For the text-containing cell, return its midpoint in (x, y) coordinate format. 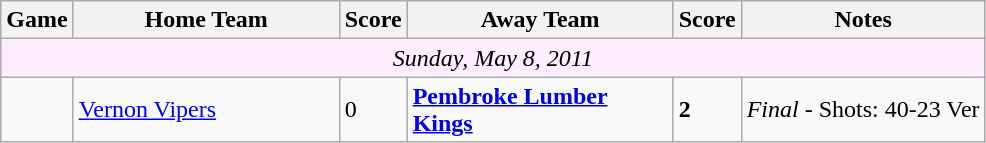
2 (707, 110)
Game (37, 20)
Away Team (540, 20)
Notes (863, 20)
Vernon Vipers (206, 110)
0 (373, 110)
Final - Shots: 40-23 Ver (863, 110)
Home Team (206, 20)
Pembroke Lumber Kings (540, 110)
Sunday, May 8, 2011 (493, 58)
